Extract the [X, Y] coordinate from the center of the cell holding the provided text.  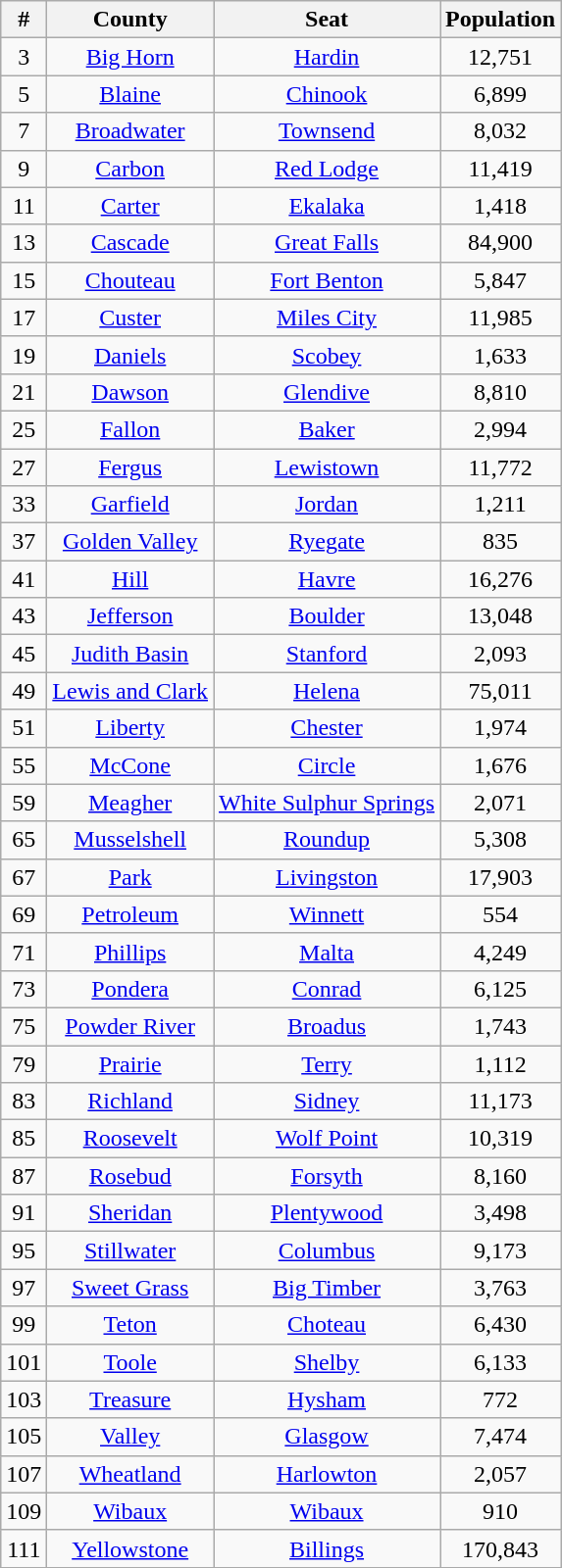
Garfield [130, 505]
103 [24, 1399]
Toole [130, 1362]
Sidney [328, 1102]
59 [24, 803]
Carter [130, 206]
Chouteau [130, 280]
6,430 [500, 1325]
Liberty [130, 728]
43 [24, 616]
Wheatland [130, 1474]
Hardin [328, 57]
# [24, 20]
910 [500, 1511]
55 [24, 765]
11,419 [500, 169]
Townsend [328, 131]
Baker [328, 429]
Red Lodge [328, 169]
Cascade [130, 243]
Judith Basin [130, 654]
Musselshell [130, 840]
69 [24, 914]
Fergus [130, 467]
Conrad [328, 989]
170,843 [500, 1548]
9,173 [500, 1250]
Fallon [130, 429]
Glendive [328, 392]
107 [24, 1474]
45 [24, 654]
3,498 [500, 1213]
Pondera [130, 989]
Jordan [328, 505]
Powder River [130, 1026]
Custer [130, 318]
Forsyth [328, 1176]
13 [24, 243]
71 [24, 952]
Sweet Grass [130, 1288]
Fort Benton [328, 280]
1,211 [500, 505]
772 [500, 1399]
11,772 [500, 467]
8,032 [500, 131]
Hill [130, 579]
Valley [130, 1437]
2,057 [500, 1474]
Teton [130, 1325]
Miles City [328, 318]
2,071 [500, 803]
Chester [328, 728]
99 [24, 1325]
83 [24, 1102]
6,125 [500, 989]
835 [500, 542]
Golden Valley [130, 542]
9 [24, 169]
Population [500, 20]
97 [24, 1288]
8,160 [500, 1176]
Treasure [130, 1399]
1,974 [500, 728]
21 [24, 392]
Prairie [130, 1063]
1,676 [500, 765]
Blaine [130, 94]
87 [24, 1176]
Harlowton [328, 1474]
Winnett [328, 914]
Yellowstone [130, 1548]
51 [24, 728]
554 [500, 914]
84,900 [500, 243]
16,276 [500, 579]
Plentywood [328, 1213]
2,994 [500, 429]
Daniels [130, 355]
Lewistown [328, 467]
10,319 [500, 1139]
1,418 [500, 206]
75,011 [500, 691]
49 [24, 691]
15 [24, 280]
37 [24, 542]
Carbon [130, 169]
Choteau [328, 1325]
91 [24, 1213]
7,474 [500, 1437]
1,633 [500, 355]
Roosevelt [130, 1139]
75 [24, 1026]
Sheridan [130, 1213]
12,751 [500, 57]
111 [24, 1548]
Broadus [328, 1026]
Lewis and Clark [130, 691]
Wolf Point [328, 1139]
White Sulphur Springs [328, 803]
Columbus [328, 1250]
Shelby [328, 1362]
Jefferson [130, 616]
25 [24, 429]
Havre [328, 579]
Rosebud [130, 1176]
Phillips [130, 952]
Seat [328, 20]
Stillwater [130, 1250]
4,249 [500, 952]
Great Falls [328, 243]
Roundup [328, 840]
6,133 [500, 1362]
7 [24, 131]
11,173 [500, 1102]
27 [24, 467]
5,847 [500, 280]
1,743 [500, 1026]
17,903 [500, 877]
Helena [328, 691]
11 [24, 206]
109 [24, 1511]
73 [24, 989]
Petroleum [130, 914]
105 [24, 1437]
Big Horn [130, 57]
8,810 [500, 392]
McCone [130, 765]
79 [24, 1063]
Park [130, 877]
13,048 [500, 616]
11,985 [500, 318]
Billings [328, 1548]
Circle [328, 765]
Ekalaka [328, 206]
Stanford [328, 654]
5,308 [500, 840]
65 [24, 840]
Broadwater [130, 131]
95 [24, 1250]
Livingston [328, 877]
Hysham [328, 1399]
Malta [328, 952]
Big Timber [328, 1288]
33 [24, 505]
Glasgow [328, 1437]
67 [24, 877]
19 [24, 355]
6,899 [500, 94]
17 [24, 318]
2,093 [500, 654]
5 [24, 94]
3 [24, 57]
41 [24, 579]
1,112 [500, 1063]
Richland [130, 1102]
Chinook [328, 94]
Ryegate [328, 542]
85 [24, 1139]
101 [24, 1362]
Scobey [328, 355]
Terry [328, 1063]
3,763 [500, 1288]
Meagher [130, 803]
County [130, 20]
Dawson [130, 392]
Boulder [328, 616]
